Search for the cell housing the specified text and yield its [X, Y] center coordinate. 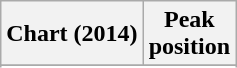
Peakposition [189, 34]
Chart (2014) [72, 34]
